Identify which cell holds the provided text, then report its [X, Y] central coordinate. 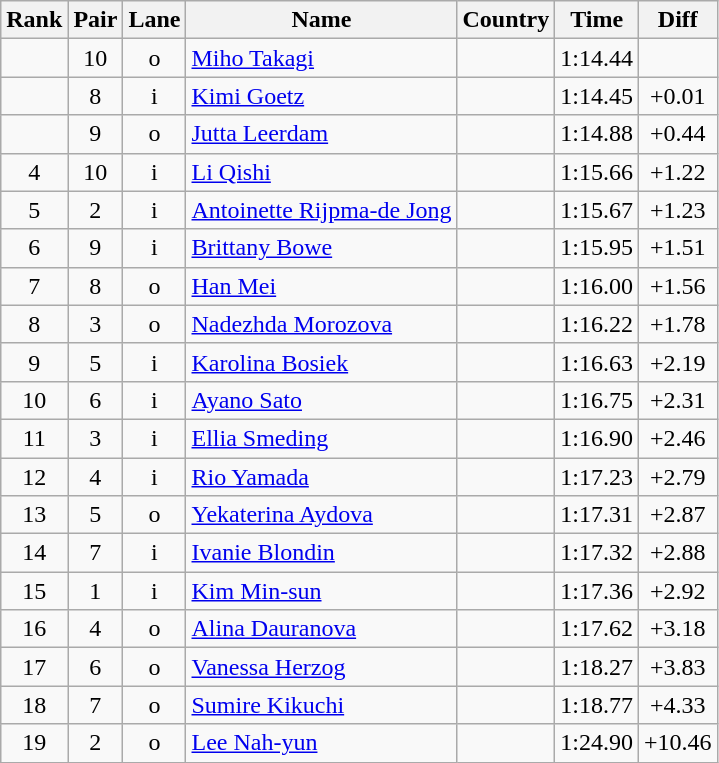
1:16.00 [597, 286]
1:24.90 [597, 743]
Alina Dauranova [322, 629]
1:17.23 [597, 477]
Rank [34, 20]
1:17.62 [597, 629]
Ivanie Blondin [322, 553]
1:18.27 [597, 667]
13 [34, 515]
Li Qishi [322, 172]
1 [96, 591]
+2.19 [678, 362]
15 [34, 591]
14 [34, 553]
Lee Nah-yun [322, 743]
+1.78 [678, 324]
1:17.36 [597, 591]
Name [322, 20]
+1.23 [678, 210]
+1.56 [678, 286]
Time [597, 20]
+2.87 [678, 515]
+1.22 [678, 172]
Kim Min-sun [322, 591]
Vanessa Herzog [322, 667]
Kimi Goetz [322, 96]
1:16.22 [597, 324]
+1.51 [678, 248]
+10.46 [678, 743]
1:15.95 [597, 248]
Karolina Bosiek [322, 362]
1:16.75 [597, 400]
+2.88 [678, 553]
+2.46 [678, 438]
Yekaterina Aydova [322, 515]
12 [34, 477]
17 [34, 667]
1:16.90 [597, 438]
1:15.67 [597, 210]
Nadezhda Morozova [322, 324]
+3.18 [678, 629]
Pair [96, 20]
+2.79 [678, 477]
Ayano Sato [322, 400]
Sumire Kikuchi [322, 705]
1:18.77 [597, 705]
1:14.45 [597, 96]
Han Mei [322, 286]
1:14.88 [597, 134]
1:17.31 [597, 515]
+0.44 [678, 134]
16 [34, 629]
1:16.63 [597, 362]
Rio Yamada [322, 477]
Jutta Leerdam [322, 134]
Lane [154, 20]
1:17.32 [597, 553]
Brittany Bowe [322, 248]
1:15.66 [597, 172]
Antoinette Rijpma-de Jong [322, 210]
Diff [678, 20]
+3.83 [678, 667]
11 [34, 438]
1:14.44 [597, 58]
Miho Takagi [322, 58]
+4.33 [678, 705]
Ellia Smeding [322, 438]
+0.01 [678, 96]
+2.92 [678, 591]
Country [506, 20]
+2.31 [678, 400]
18 [34, 705]
19 [34, 743]
